Locate the cell with the specified text and output its (x, y) center coordinate. 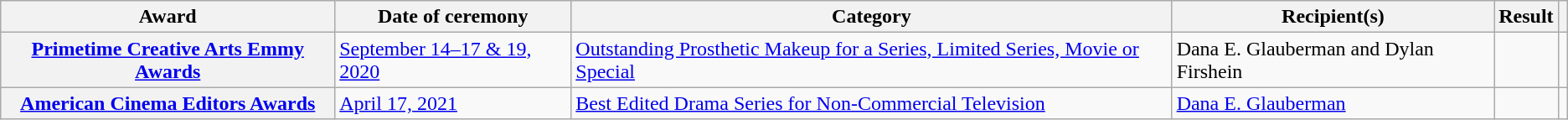
Result (1526, 17)
Award (168, 17)
Primetime Creative Arts Emmy Awards (168, 60)
Recipient(s) (1333, 17)
Dana E. Glauberman and Dylan Firshein (1333, 60)
Date of ceremony (453, 17)
American Cinema Editors Awards (168, 103)
Dana E. Glauberman (1333, 103)
Best Edited Drama Series for Non-Commercial Television (871, 103)
Category (871, 17)
September 14–17 & 19, 2020 (453, 60)
April 17, 2021 (453, 103)
Outstanding Prosthetic Makeup for a Series, Limited Series, Movie or Special (871, 60)
